Pinpoint the cell where the given text exists, returning its (x, y) midpoint coordinate. 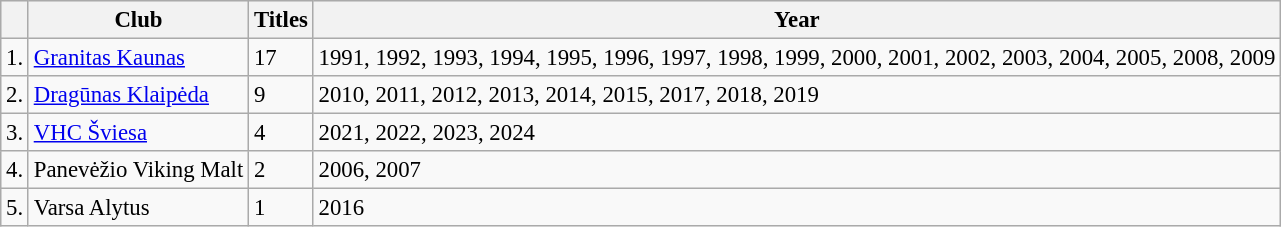
2 (282, 170)
Panevėžio Viking Malt (138, 170)
1. (15, 58)
5. (15, 208)
Dragūnas Klaipėda (138, 95)
VHC Šviesa (138, 133)
Year (796, 20)
9 (282, 95)
1991, 1992, 1993, 1994, 1995, 1996, 1997, 1998, 1999, 2000, 2001, 2002, 2003, 2004, 2005, 2008, 2009 (796, 58)
3. (15, 133)
2. (15, 95)
Granitas Kaunas (138, 58)
2006, 2007 (796, 170)
4. (15, 170)
Titles (282, 20)
1 (282, 208)
Varsa Alytus (138, 208)
4 (282, 133)
2021, 2022, 2023, 2024 (796, 133)
2010, 2011, 2012, 2013, 2014, 2015, 2017, 2018, 2019 (796, 95)
Club (138, 20)
2016 (796, 208)
17 (282, 58)
